Capture the cell that displays the provided text and extract its (x, y) central coordinate. 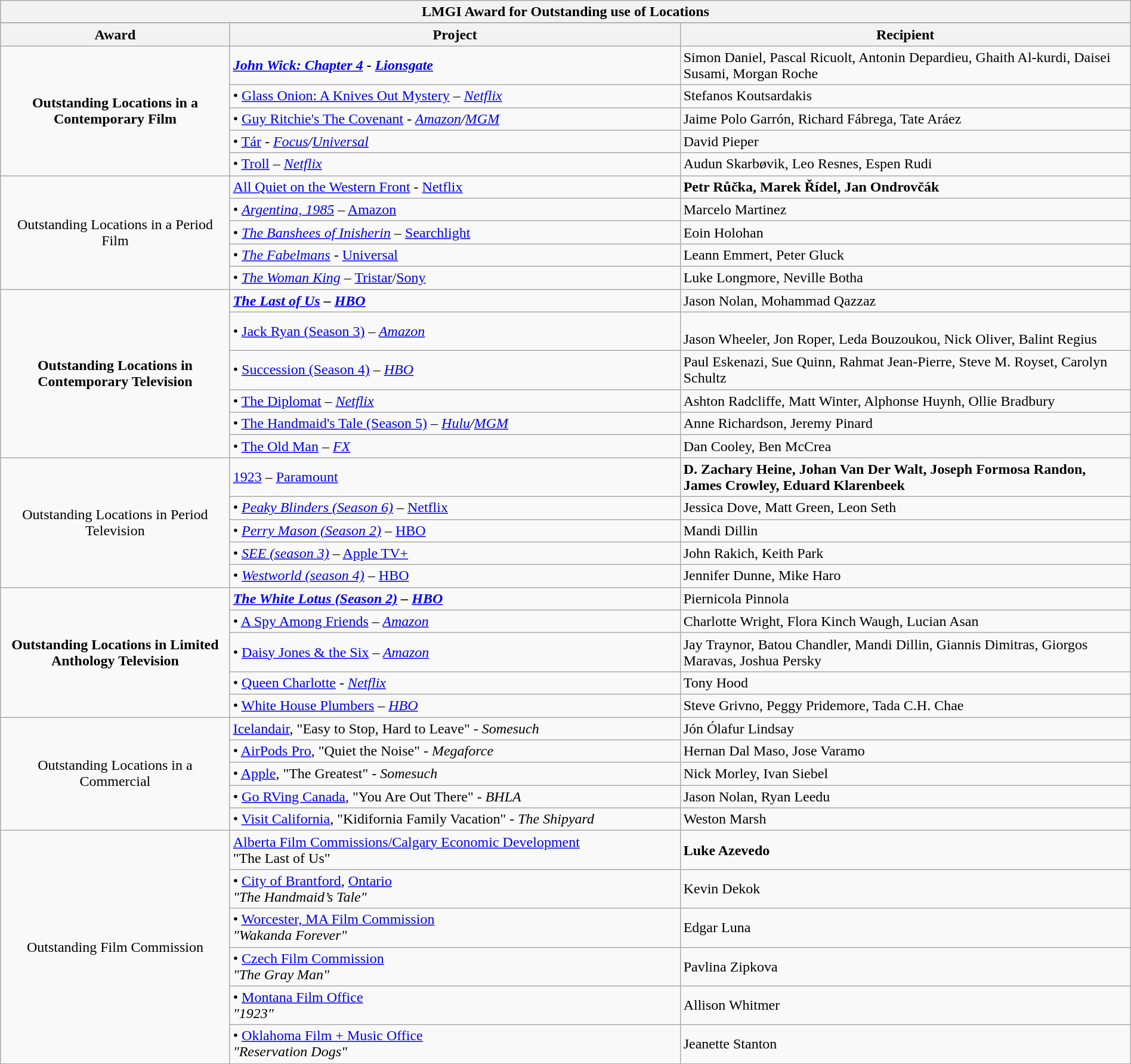
Alberta Film Commissions/Calgary Economic Development"The Last of Us" (455, 850)
Marcelo Martinez (906, 209)
Jason Nolan, Ryan Leedu (906, 797)
Outstanding Locations in Limited Anthology Television (115, 652)
• Peaky Blinders (Season 6) – Netflix (455, 508)
Outstanding Locations in a Commercial (115, 774)
Outstanding Locations in a Period Film (115, 232)
• Visit California, "Kidifornia Family Vacation" - The Shipyard (455, 819)
Luke Azevedo (906, 850)
Outstanding Film Commission (115, 947)
• The Diplomat – Netflix (455, 401)
• Troll – Netflix (455, 164)
Jessica Dove, Matt Green, Leon Seth (906, 508)
• The Handmaid's Tale (Season 5) – Hulu/MGM (455, 424)
Weston Marsh (906, 819)
• AirPods Pro, "Quiet the Noise" - Megaforce (455, 751)
Recipient (906, 35)
• Queen Charlotte - Netflix (455, 683)
Audun Skarbøvik, Leo Resnes, Espen Rudi (906, 164)
• Jack Ryan (Season 3) – Amazon (455, 332)
Leann Emmert, Peter Gluck (906, 255)
Eoin Holohan (906, 232)
Jennifer Dunne, Mike Haro (906, 576)
Jason Nolan, Mohammad Qazzaz (906, 300)
Jason Wheeler, Jon Roper, Leda Bouzoukou, Nick Oliver, Balint Regius (906, 332)
• Tár - Focus/Universal (455, 141)
Petr Růčka, Marek Řídel, Jan Ondrovčák (906, 187)
• Guy Ritchie's The Covenant - Amazon/MGM (455, 119)
• The Woman King – Tristar/Sony (455, 277)
John Rakich, Keith Park (906, 553)
• Go RVing Canada, "You Are Out There" - BHLA (455, 797)
Edgar Luna (906, 927)
Hernan Dal Maso, Jose Varamo (906, 751)
Jón Ólafur Lindsay (906, 729)
Simon Daniel, Pascal Ricuolt, Antonin Depardieu, Ghaith Al-kurdi, Daisei Susami, Morgan Roche (906, 66)
Kevin Dekok (906, 889)
All Quiet on the Western Front - Netflix (455, 187)
Dan Cooley, Ben McCrea (906, 446)
1923 – Paramount (455, 477)
Jay Traynor, Batou Chandler, Mandi Dillin, Giannis Dimitras, Giorgos Maravas, Joshua Persky (906, 652)
• Westworld (season 4) – HBO (455, 576)
Piernicola Pinnola (906, 599)
LMGI Award for Outstanding use of Locations (565, 12)
• Worcester, MA Film Commission"Wakanda Forever" (455, 927)
• A Spy Among Friends – Amazon (455, 621)
Mandi Dillin (906, 531)
Jeanette Stanton (906, 1044)
Nick Morley, Ivan Siebel (906, 774)
David Pieper (906, 141)
John Wick: Chapter 4 - Lionsgate (455, 66)
Pavlina Zipkova (906, 967)
• Oklahoma Film + Music Office"Reservation Dogs" (455, 1044)
• Succession (Season 4) – HBO (455, 370)
Jaime Polo Garrón, Richard Fábrega, Tate Aráez (906, 119)
The White Lotus (Season 2) – HBO (455, 599)
Award (115, 35)
Tony Hood (906, 683)
The Last of Us – HBO (455, 300)
Stefanos Koutsardakis (906, 96)
Icelandair, "Easy to Stop, Hard to Leave" - Somesuch (455, 729)
• The Banshees of Inisherin – Searchlight (455, 232)
Luke Longmore, Neville Botha (906, 277)
Project (455, 35)
• Argentina, 1985 – Amazon (455, 209)
• The Fabelmans - Universal (455, 255)
D. Zachary Heine, Johan Van Der Walt, Joseph Formosa Randon, James Crowley, Eduard Klarenbeek (906, 477)
• SEE (season 3) – Apple TV+ (455, 553)
Allison Whitmer (906, 1005)
Ashton Radcliffe, Matt Winter, Alphonse Huynh, Ollie Bradbury (906, 401)
• City of Brantford, Ontario"The Handmaid’s Tale" (455, 889)
• Perry Mason (Season 2) – HBO (455, 531)
• White House Plumbers – HBO (455, 705)
Outstanding Locations in Period Television (115, 523)
• Apple, "The Greatest" - Somesuch (455, 774)
Outstanding Locations in a Contemporary Film (115, 111)
Paul Eskenazi, Sue Quinn, Rahmat Jean-Pierre, Steve M. Royset, Carolyn Schultz (906, 370)
Charlotte Wright, Flora Kinch Waugh, Lucian Asan (906, 621)
• Daisy Jones & the Six – Amazon (455, 652)
Steve Grivno, Peggy Pridemore, Tada C.H. Chae (906, 705)
• Czech Film Commission"The Gray Man" (455, 967)
• The Old Man – FX (455, 446)
• Montana Film Office"1923" (455, 1005)
Outstanding Locations in Contemporary Television (115, 373)
• Glass Onion: A Knives Out Mystery – Netflix (455, 96)
Anne Richardson, Jeremy Pinard (906, 424)
